Output the (x, y) coordinate of the center of the cell containing the given text.  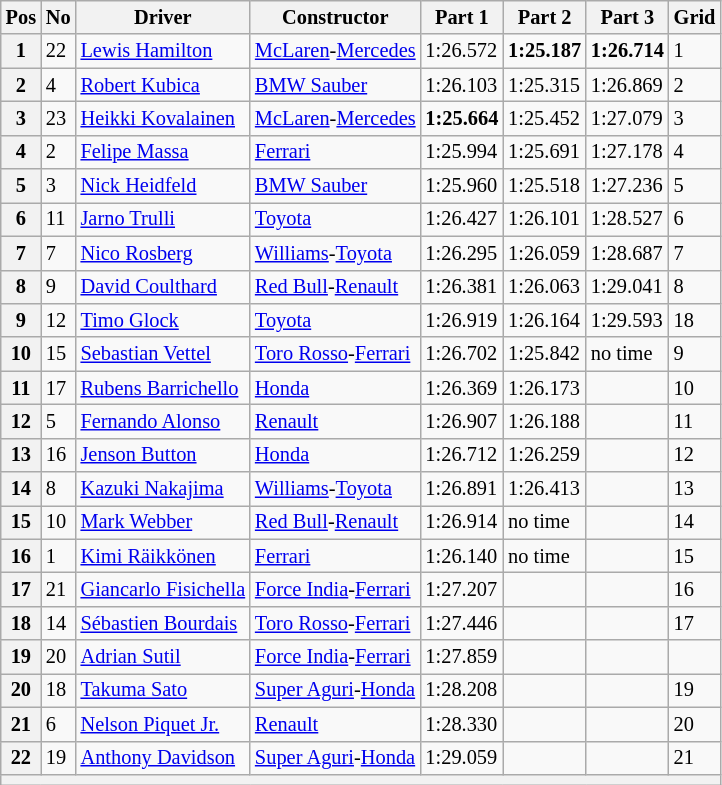
1:29.059 (462, 758)
Timo Glock (163, 320)
1:27.079 (628, 118)
1:26.103 (462, 85)
1:28.330 (462, 724)
1:26.059 (544, 253)
Kimi Räikkönen (163, 556)
1:25.518 (544, 186)
1:27.207 (462, 589)
1:25.664 (462, 118)
1:26.914 (462, 522)
Giancarlo Fisichella (163, 589)
No (58, 17)
Rubens Barrichello (163, 388)
Nico Rosberg (163, 253)
1:27.178 (628, 152)
1:28.208 (462, 690)
Felipe Massa (163, 152)
1:26.714 (628, 51)
1:25.315 (544, 85)
1:25.187 (544, 51)
1:26.173 (544, 388)
1:27.236 (628, 186)
1:26.381 (462, 287)
1:26.413 (544, 489)
1:26.919 (462, 320)
1:26.259 (544, 455)
1:26.702 (462, 354)
1:26.572 (462, 51)
Pos (21, 17)
Lewis Hamilton (163, 51)
1:26.295 (462, 253)
Grid (695, 17)
Constructor (335, 17)
Fernando Alonso (163, 421)
Jenson Button (163, 455)
1:28.687 (628, 253)
1:27.446 (462, 623)
1:26.712 (462, 455)
Sebastian Vettel (163, 354)
1:28.527 (628, 219)
Anthony Davidson (163, 758)
Mark Webber (163, 522)
Kazuki Nakajima (163, 489)
Adrian Sutil (163, 657)
1:27.859 (462, 657)
Driver (163, 17)
Heikki Kovalainen (163, 118)
Part 1 (462, 17)
Part 2 (544, 17)
Part 3 (628, 17)
23 (58, 118)
1:26.101 (544, 219)
Nick Heidfeld (163, 186)
1:26.369 (462, 388)
1:25.691 (544, 152)
1:26.907 (462, 421)
1:25.994 (462, 152)
Takuma Sato (163, 690)
1:25.452 (544, 118)
1:29.041 (628, 287)
1:26.891 (462, 489)
1:26.427 (462, 219)
1:26.188 (544, 421)
Nelson Piquet Jr. (163, 724)
Jarno Trulli (163, 219)
Sébastien Bourdais (163, 623)
1:26.869 (628, 85)
1:26.063 (544, 287)
1:26.164 (544, 320)
1:25.842 (544, 354)
Robert Kubica (163, 85)
1:29.593 (628, 320)
David Coulthard (163, 287)
1:26.140 (462, 556)
1:25.960 (462, 186)
